Search for the cell housing the specified text and yield its (X, Y) center coordinate. 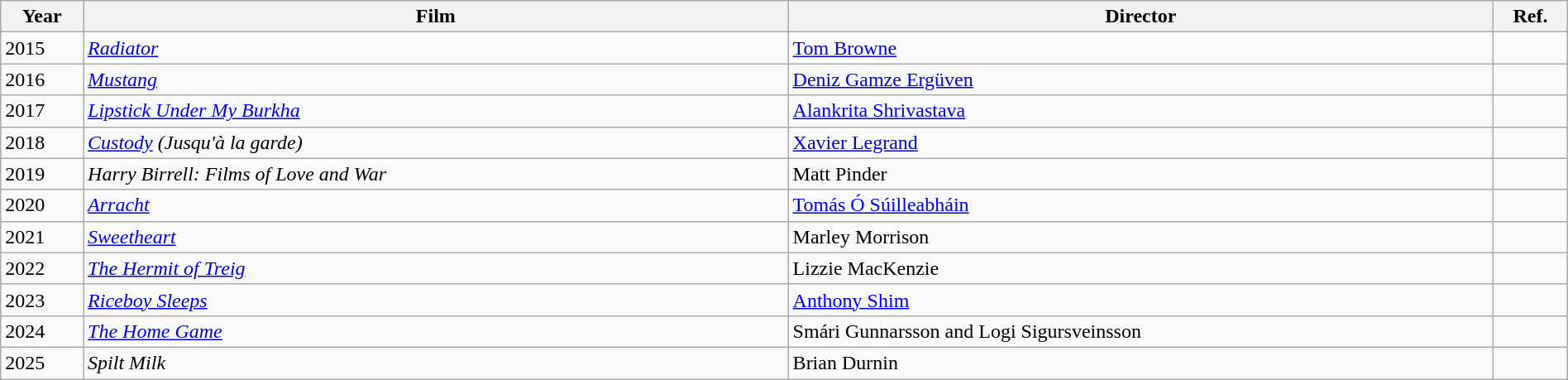
2025 (42, 363)
Marley Morrison (1141, 237)
Arracht (437, 205)
Mustang (437, 79)
Ref. (1531, 17)
The Home Game (437, 331)
Riceboy Sleeps (437, 300)
2023 (42, 300)
2024 (42, 331)
Film (437, 17)
Radiator (437, 48)
2015 (42, 48)
Director (1141, 17)
2018 (42, 142)
Deniz Gamze Ergüven (1141, 79)
Spilt Milk (437, 363)
Anthony Shim (1141, 300)
Custody (Jusqu'à la garde) (437, 142)
Xavier Legrand (1141, 142)
2021 (42, 237)
Tom Browne (1141, 48)
Lizzie MacKenzie (1141, 268)
Year (42, 17)
2020 (42, 205)
Alankrita Shrivastava (1141, 111)
Matt Pinder (1141, 174)
2022 (42, 268)
2017 (42, 111)
Brian Durnin (1141, 363)
The Hermit of Treig (437, 268)
Lipstick Under My Burkha (437, 111)
Tomás Ó Súilleabháin (1141, 205)
Smári Gunnarsson and Logi Sigursveinsson (1141, 331)
Harry Birrell: Films of Love and War (437, 174)
2016 (42, 79)
2019 (42, 174)
Sweetheart (437, 237)
